Scan for the cell matching the given text and deliver its (X, Y) coordinate at center. 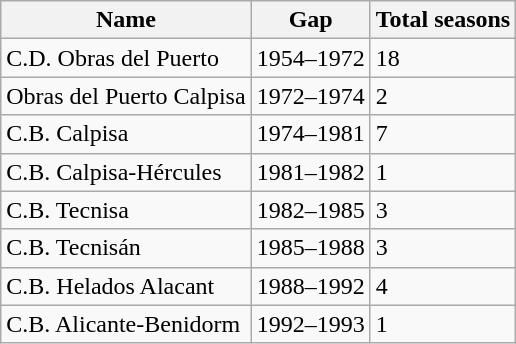
Gap (310, 20)
C.B. Calpisa-Hércules (126, 172)
C.B. Helados Alacant (126, 286)
1954–1972 (310, 58)
Name (126, 20)
Total seasons (443, 20)
4 (443, 286)
Obras del Puerto Calpisa (126, 96)
C.D. Obras del Puerto (126, 58)
2 (443, 96)
C.B. Alicante-Benidorm (126, 324)
1988–1992 (310, 286)
18 (443, 58)
C.B. Tecnisa (126, 210)
1992–1993 (310, 324)
7 (443, 134)
1974–1981 (310, 134)
C.B. Calpisa (126, 134)
1985–1988 (310, 248)
1981–1982 (310, 172)
1972–1974 (310, 96)
1982–1985 (310, 210)
C.B. Tecnisán (126, 248)
